Locate the cell with the specified text and output its (x, y) center coordinate. 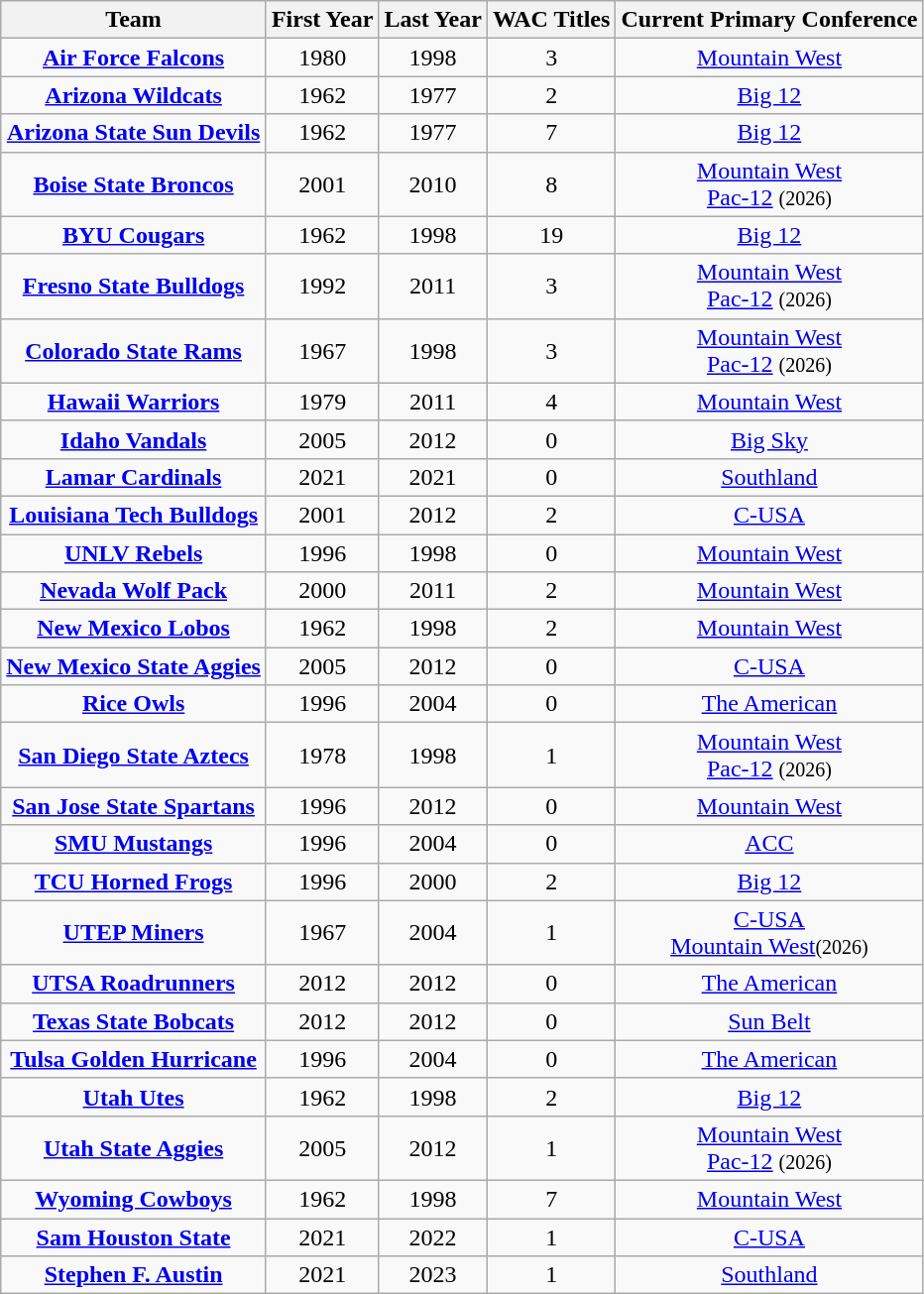
Stephen F. Austin (134, 1275)
Air Force Falcons (134, 58)
1992 (321, 286)
Sam Houston State (134, 1236)
Rice Owls (134, 704)
UNLV Rebels (134, 552)
Arizona Wildcats (134, 95)
C-USAMountain West(2026) (769, 932)
Arizona State Sun Devils (134, 133)
19 (551, 235)
WAC Titles (551, 20)
8 (551, 184)
Utah State Aggies (134, 1148)
2010 (433, 184)
Louisiana Tech Bulldogs (134, 515)
San Diego State Aztecs (134, 756)
Team (134, 20)
1980 (321, 58)
Sun Belt (769, 1021)
Colorado State Rams (134, 351)
Fresno State Bulldogs (134, 286)
Hawaii Warriors (134, 402)
New Mexico Lobos (134, 629)
Lamar Cardinals (134, 477)
Wyoming Cowboys (134, 1199)
TCU Horned Frogs (134, 882)
1979 (321, 402)
1978 (321, 756)
4 (551, 402)
Idaho Vandals (134, 439)
Utah Utes (134, 1097)
First Year (321, 20)
San Jose State Spartans (134, 806)
UTSA Roadrunners (134, 984)
UTEP Miners (134, 932)
Tulsa Golden Hurricane (134, 1059)
Current Primary Conference (769, 20)
2022 (433, 1236)
Texas State Bobcats (134, 1021)
ACC (769, 844)
New Mexico State Aggies (134, 666)
Last Year (433, 20)
Big Sky (769, 439)
BYU Cougars (134, 235)
SMU Mustangs (134, 844)
Nevada Wolf Pack (134, 591)
2023 (433, 1275)
Boise State Broncos (134, 184)
